Provide the (X, Y) coordinate of the cell's center where the given text is located.  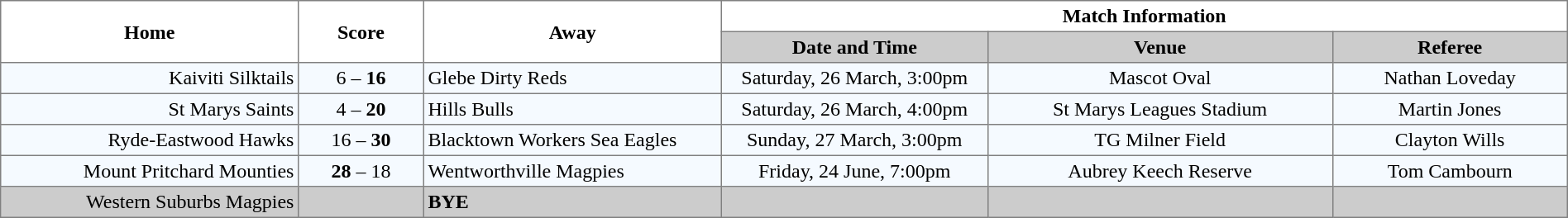
BYE (572, 202)
Date and Time (854, 47)
Referee (1450, 47)
16 – 30 (361, 140)
6 – 16 (361, 78)
Nathan Loveday (1450, 78)
Western Suburbs Magpies (150, 202)
4 – 20 (361, 109)
Mount Pritchard Mounties (150, 171)
Wentworthville Magpies (572, 171)
Blacktown Workers Sea Eagles (572, 140)
28 – 18 (361, 171)
Tom Cambourn (1450, 171)
Friday, 24 June, 7:00pm (854, 171)
Match Information (1145, 17)
Mascot Oval (1159, 78)
Clayton Wills (1450, 140)
Score (361, 31)
TG Milner Field (1159, 140)
Kaiviti Silktails (150, 78)
Hills Bulls (572, 109)
Saturday, 26 March, 3:00pm (854, 78)
Martin Jones (1450, 109)
Sunday, 27 March, 3:00pm (854, 140)
Glebe Dirty Reds (572, 78)
Aubrey Keech Reserve (1159, 171)
St Marys Leagues Stadium (1159, 109)
Home (150, 31)
Venue (1159, 47)
St Marys Saints (150, 109)
Ryde-Eastwood Hawks (150, 140)
Away (572, 31)
Saturday, 26 March, 4:00pm (854, 109)
